Search for the cell housing the specified text and yield its (x, y) center coordinate. 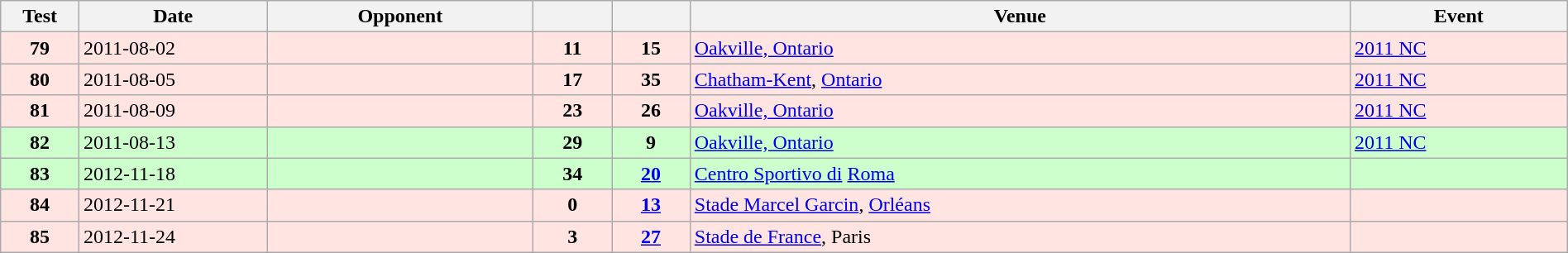
2012-11-24 (172, 236)
Venue (1020, 17)
2011-08-05 (172, 79)
82 (40, 142)
Stade Marcel Garcin, Orléans (1020, 205)
Opponent (400, 17)
80 (40, 79)
11 (572, 48)
3 (572, 236)
Chatham-Kent, Ontario (1020, 79)
17 (572, 79)
Test (40, 17)
2011-08-02 (172, 48)
26 (652, 111)
Event (1459, 17)
85 (40, 236)
84 (40, 205)
Date (172, 17)
15 (652, 48)
34 (572, 174)
29 (572, 142)
Centro Sportivo di Roma (1020, 174)
9 (652, 142)
23 (572, 111)
2012-11-21 (172, 205)
2011-08-13 (172, 142)
2012-11-18 (172, 174)
83 (40, 174)
35 (652, 79)
79 (40, 48)
20 (652, 174)
Stade de France, Paris (1020, 236)
2011-08-09 (172, 111)
27 (652, 236)
81 (40, 111)
0 (572, 205)
13 (652, 205)
